Pinpoint the cell where the given text exists, returning its [x, y] midpoint coordinate. 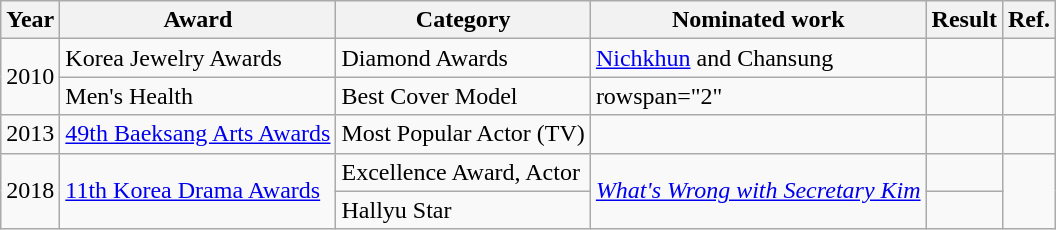
Award [198, 20]
2018 [30, 191]
Category [463, 20]
Year [30, 20]
Diamond Awards [463, 58]
Korea Jewelry Awards [198, 58]
2013 [30, 134]
Ref. [1028, 20]
Result [964, 20]
What's Wrong with Secretary Kim [758, 191]
Most Popular Actor (TV) [463, 134]
Best Cover Model [463, 96]
49th Baeksang Arts Awards [198, 134]
Hallyu Star [463, 210]
Men's Health [198, 96]
Excellence Award, Actor [463, 172]
2010 [30, 77]
11th Korea Drama Awards [198, 191]
Nichkhun and Chansung [758, 58]
rowspan="2" [758, 96]
Nominated work [758, 20]
